Find where the given text appears and provide that cell's center as [x, y] coordinate. 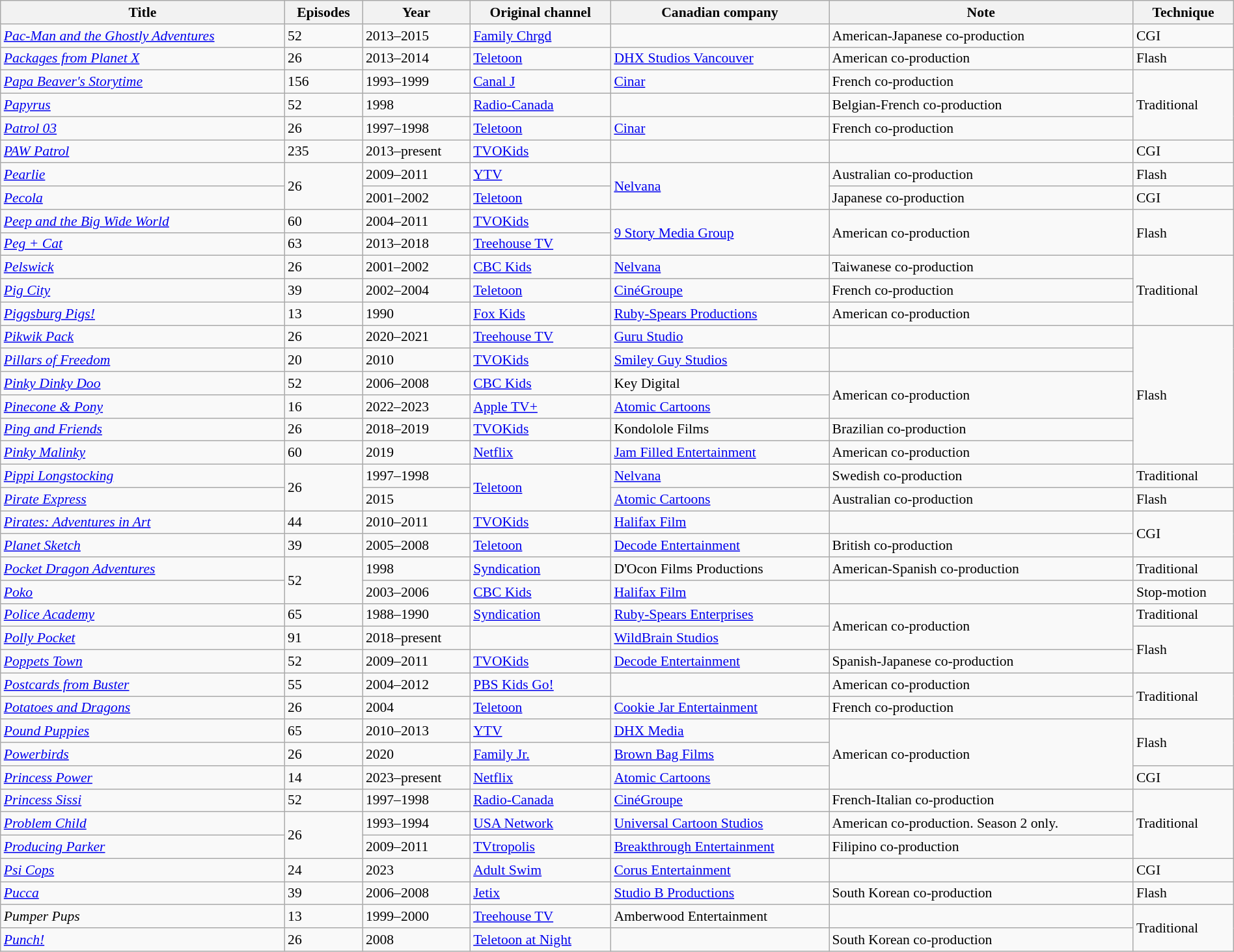
Postcards from Buster [143, 685]
Pinky Dinky Doo [143, 383]
D'Ocon Films Productions [720, 569]
Taiwanese co-production [981, 267]
DHX Studios Vancouver [720, 59]
2004–2011 [417, 221]
156 [323, 82]
2005–2008 [417, 546]
1999–2000 [417, 917]
Adult Swim [540, 870]
14 [323, 778]
Papyrus [143, 105]
1993–1994 [417, 824]
Pippi Longstocking [143, 476]
9 Story Media Group [720, 233]
Teletoon at Night [540, 940]
Note [981, 12]
Pinky Malinky [143, 453]
Fox Kids [540, 314]
PBS Kids Go! [540, 685]
French-Italian co-production [981, 800]
Smiley Guy Studios [720, 360]
55 [323, 685]
Pirate Express [143, 499]
Pucca [143, 893]
Pirates: Adventures in Art [143, 523]
Canal J [540, 82]
Peg + Cat [143, 244]
1988–1990 [417, 615]
235 [323, 152]
2013–2014 [417, 59]
USA Network [540, 824]
Filipino co-production [981, 847]
91 [323, 638]
Corus Entertainment [720, 870]
2013–2015 [417, 36]
Cookie Jar Entertainment [720, 708]
Ruby-Spears Enterprises [720, 615]
Japanese co-production [981, 198]
Patrol 03 [143, 128]
2013–2018 [417, 244]
Family Chrgd [540, 36]
2015 [417, 499]
2008 [417, 940]
Police Academy [143, 615]
Ruby-Spears Productions [720, 314]
Princess Power [143, 778]
Amberwood Entertainment [720, 917]
44 [323, 523]
Family Jr. [540, 754]
Brazilian co-production [981, 429]
2018–present [417, 638]
2002–2004 [417, 291]
Punch! [143, 940]
Guru Studio [720, 337]
DHX Media [720, 731]
Episodes [323, 12]
Jetix [540, 893]
2010–2011 [417, 523]
2004 [417, 708]
American-Spanish co-production [981, 569]
TVtropolis [540, 847]
Pocket Dragon Adventures [143, 569]
Jam Filled Entertainment [720, 453]
Brown Bag Films [720, 754]
Breakthrough Entertainment [720, 847]
Title [143, 12]
Potatoes and Dragons [143, 708]
Ping and Friends [143, 429]
Canadian company [720, 12]
2004–2012 [417, 685]
Producing Parker [143, 847]
PAW Patrol [143, 152]
Peep and the Big Wide World [143, 221]
2023–present [417, 778]
Swedish co-production [981, 476]
WildBrain Studios [720, 638]
Planet Sketch [143, 546]
2023 [417, 870]
Packages from Planet X [143, 59]
2022–2023 [417, 407]
Pelswick [143, 267]
Pac-Man and the Ghostly Adventures [143, 36]
Pinecone & Pony [143, 407]
20 [323, 360]
Belgian-French co-production [981, 105]
Pikwik Pack [143, 337]
Problem Child [143, 824]
Spanish-Japanese co-production [981, 662]
16 [323, 407]
2020–2021 [417, 337]
63 [323, 244]
Piggsburg Pigs! [143, 314]
Polly Pocket [143, 638]
Poppets Town [143, 662]
Technique [1183, 12]
Princess Sissi [143, 800]
Studio B Productions [720, 893]
2018–2019 [417, 429]
Pig City [143, 291]
2010 [417, 360]
Psi Cops [143, 870]
American co-production. Season 2 only. [981, 824]
24 [323, 870]
Powerbirds [143, 754]
2013–present [417, 152]
1990 [417, 314]
British co-production [981, 546]
1993–1999 [417, 82]
Year [417, 12]
Pecola [143, 198]
Pearlie [143, 175]
Papa Beaver's Storytime [143, 82]
Pillars of Freedom [143, 360]
Universal Cartoon Studios [720, 824]
Original channel [540, 12]
2010–2013 [417, 731]
Pumper Pups [143, 917]
2019 [417, 453]
American-Japanese co-production [981, 36]
Poko [143, 592]
Key Digital [720, 383]
Pound Puppies [143, 731]
Kondolole Films [720, 429]
Apple TV+ [540, 407]
Stop-motion [1183, 592]
2003–2006 [417, 592]
2020 [417, 754]
